Find where the given text appears and provide that cell's center as (X, Y) coordinate. 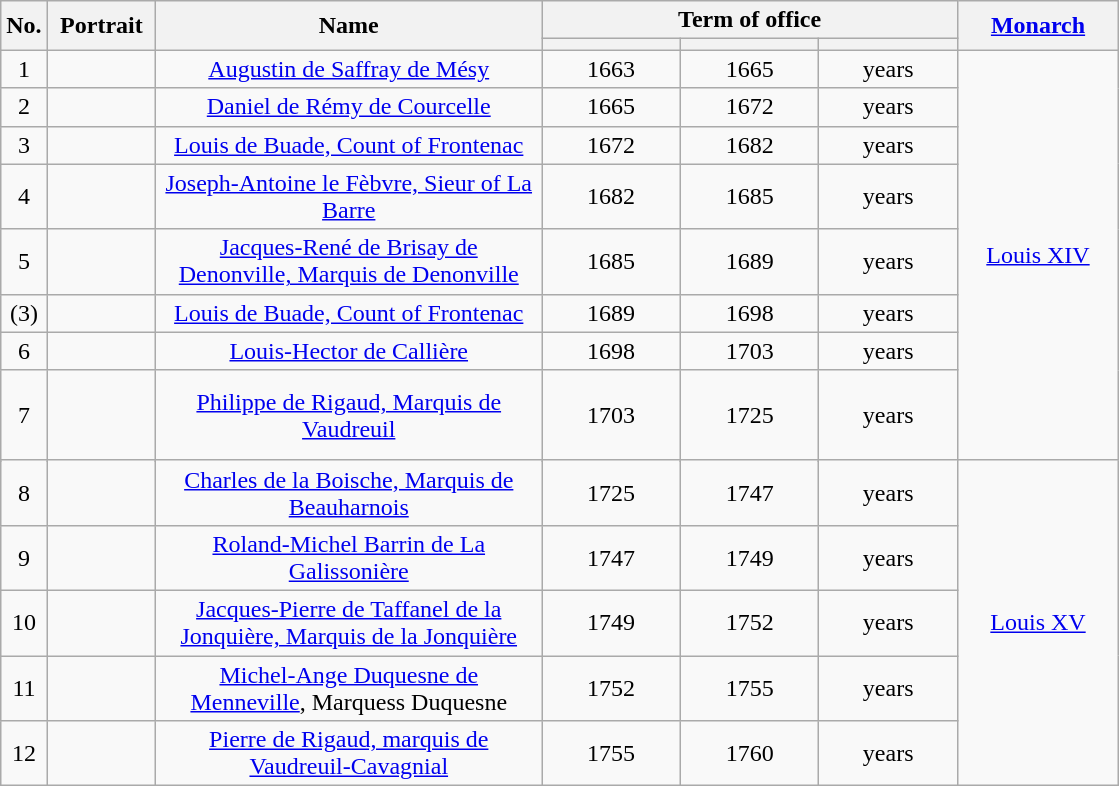
(3) (24, 313)
Pierre de Rigaud, marquis de Vaudreuil-Cavagnial (349, 754)
Jacques-Pierre de Taffanel de la Jonquière, Marquis de la Jonquière (349, 622)
11 (24, 688)
Portrait (102, 26)
2 (24, 107)
Augustin de Saffray de Mésy (349, 69)
Joseph-Antoine le Fèbvre, Sieur of La Barre (349, 196)
1760 (750, 754)
Louis XV (1038, 622)
Roland-Michel Barrin de La Galissonière (349, 558)
Jacques-René de Brisay de Denonville, Marquis de Denonville (349, 262)
3 (24, 145)
Name (349, 26)
Monarch (1038, 26)
No. (24, 26)
4 (24, 196)
Louis XIV (1038, 255)
12 (24, 754)
9 (24, 558)
Term of office (750, 20)
Daniel de Rémy de Courcelle (349, 107)
10 (24, 622)
1663 (612, 69)
Charles de la Boische, Marquis de Beauharnois (349, 492)
Michel-Ange Duquesne de Menneville, Marquess Duquesne (349, 688)
Philippe de Rigaud, Marquis de Vaudreuil (349, 415)
6 (24, 351)
7 (24, 415)
8 (24, 492)
1 (24, 69)
5 (24, 262)
Louis-Hector de Callière (349, 351)
